Extract the (x, y) coordinate from the center of the cell holding the provided text.  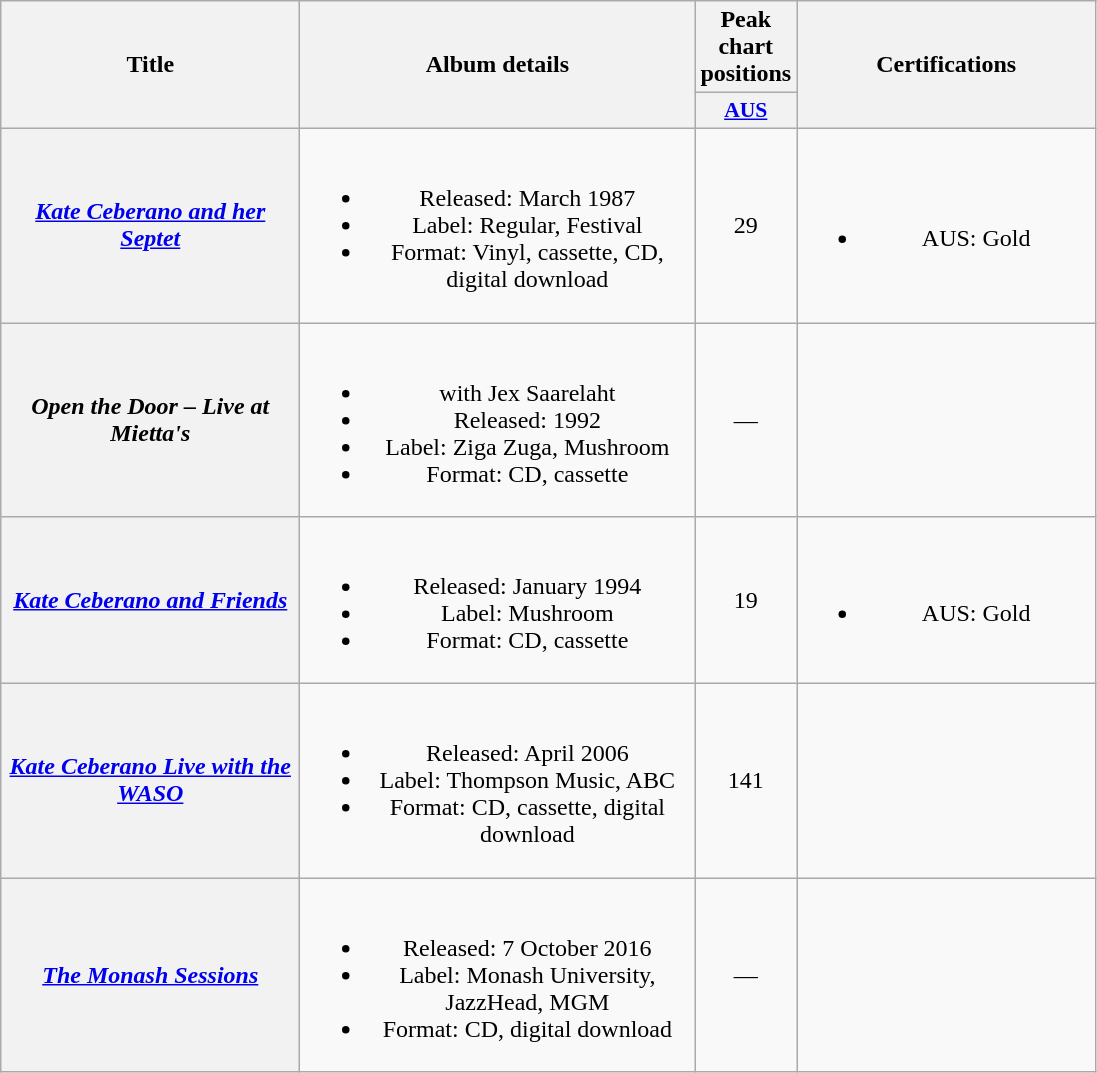
Title (150, 65)
29 (746, 225)
Released: March 1987Label: Regular, FestivalFormat: Vinyl, cassette, CD, digital download (498, 225)
Kate Ceberano and her Septet (150, 225)
The Monash Sessions (150, 975)
Released: January 1994Label: MushroomFormat: CD, cassette (498, 600)
Released: April 2006Label: Thompson Music, ABCFormat: CD, cassette, digital download (498, 781)
Released: 7 October 2016Label: Monash University, JazzHead, MGMFormat: CD, digital download (498, 975)
141 (746, 781)
19 (746, 600)
Album details (498, 65)
Kate Ceberano and Friends (150, 600)
Kate Ceberano Live with the WASO (150, 781)
Open the Door – Live at Mietta's (150, 419)
Peak chart positions (746, 47)
Certifications (946, 65)
AUS (746, 111)
with Jex SaarelahtReleased: 1992Label: Ziga Zuga, MushroomFormat: CD, cassette (498, 419)
